Locate the cell with the specified text and output its (x, y) center coordinate. 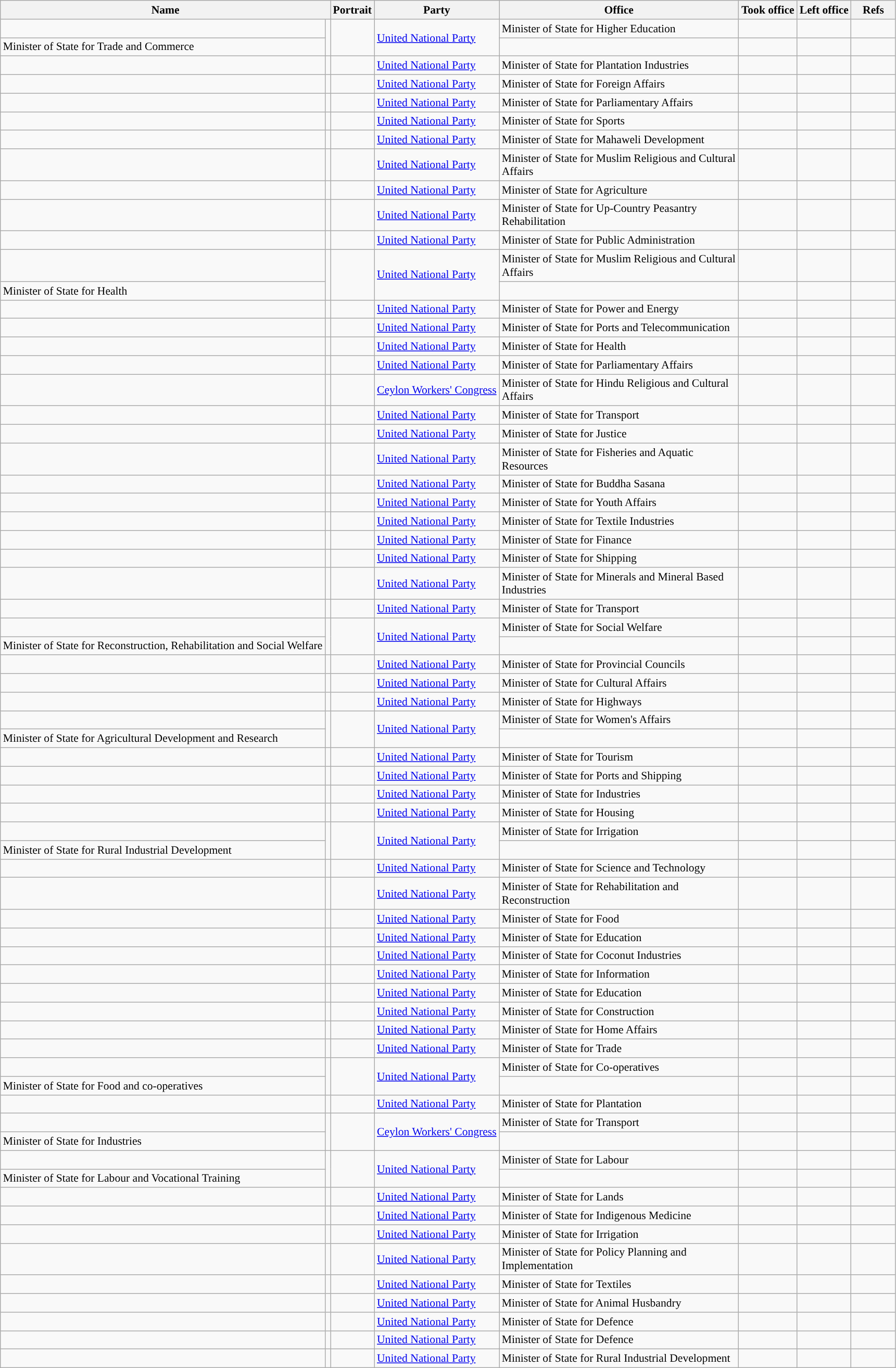
Minister of State for Women's Affairs (619, 720)
Minister of State for Labour (619, 1160)
Party (437, 10)
Minister of State for Justice (619, 434)
Minister of State for Public Administration (619, 240)
Minister of State for Construction (619, 1011)
Minister of State for Plantation (619, 1104)
Minister of State for Labour and Vocational Training (163, 1179)
Minister of State for Food (619, 919)
Portrait (352, 10)
Name (166, 10)
Minister of State for Hindu Religious and Cultural Affairs (619, 390)
Minister of State for Power and Energy (619, 309)
Minister of State for Ports and Telecommunication (619, 328)
Minister of State for Co-operatives (619, 1067)
Minister of State for Social Welfare (619, 627)
Minister of State for Textiles (619, 1285)
Minister of State for Buddha Sasana (619, 484)
Minister of State for Policy Planning and Implementation (619, 1259)
Minister of State for Indigenous Medicine (619, 1215)
Minister of State for Reconstruction, Rehabilitation and Social Welfare (163, 646)
Minister of State for Finance (619, 540)
Office (619, 10)
Minister of State for Home Affairs (619, 1030)
Minister of State for Minerals and Mineral Based Industries (619, 584)
Minister of State for Food and co-operatives (163, 1086)
Minister of State for Plantation Industries (619, 66)
Minister of State for Animal Husbandry (619, 1303)
Minister of State for Ports and Shipping (619, 776)
Took office (768, 10)
Minister of State for Agriculture (619, 190)
Minister of State for Science and Technology (619, 868)
Minister of State for Up-Country Peasantry Rehabilitation (619, 216)
Minister of State for Higher Education (619, 29)
Minister of State for Foreign Affairs (619, 84)
Minister of State for Trade (619, 1049)
Minister of State for Rehabilitation and Reconstruction (619, 893)
Minister of State for Textile Industries (619, 522)
Minister of State for Information (619, 974)
Minister of State for Fisheries and Aquatic Resources (619, 459)
Minister of State for Sports (619, 121)
Minister of State for Highways (619, 702)
Minister of State for Cultural Affairs (619, 683)
Left office (824, 10)
Minister of State for Mahaweli Development (619, 140)
Minister of State for Trade and Commerce (163, 47)
Minister of State for Lands (619, 1197)
Minister of State for Tourism (619, 757)
Minister of State for Coconut Industries (619, 956)
Refs (874, 10)
Minister of State for Provincial Councils (619, 665)
Minister of State for Shipping (619, 559)
Minister of State for Housing (619, 813)
Minister of State for Youth Affairs (619, 503)
Minister of State for Agricultural Development and Research (163, 739)
